Extract the [X, Y] coordinate from the center of the cell holding the provided text.  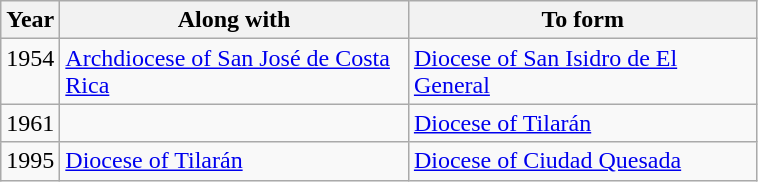
Diocese of San Isidro de El General [582, 72]
Archdiocese of San José de Costa Rica [234, 72]
1954 [30, 72]
Diocese of Ciudad Quesada [582, 161]
1995 [30, 161]
1961 [30, 123]
Year [30, 20]
Along with [234, 20]
To form [582, 20]
